Search for the cell housing the specified text and yield its (x, y) center coordinate. 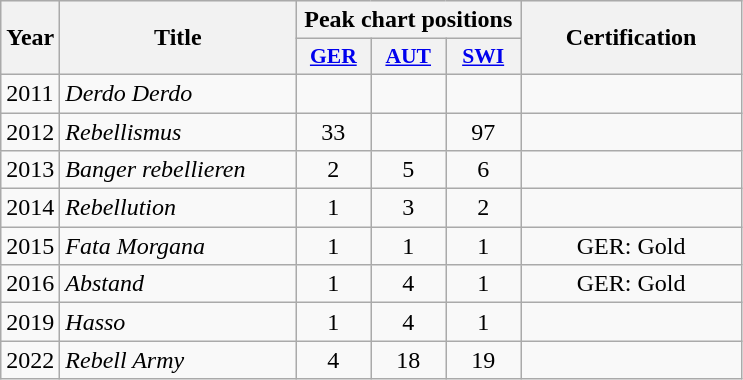
Title (178, 38)
Peak chart positions (408, 20)
3 (408, 208)
AUT (408, 57)
Rebellismus (178, 131)
Rebell Army (178, 360)
2019 (30, 322)
5 (408, 170)
Year (30, 38)
Banger rebellieren (178, 170)
Hasso (178, 322)
2012 (30, 131)
Rebellution (178, 208)
2015 (30, 246)
Certification (632, 38)
18 (408, 360)
2014 (30, 208)
97 (484, 131)
Fata Morgana (178, 246)
Abstand (178, 284)
2011 (30, 93)
2016 (30, 284)
19 (484, 360)
6 (484, 170)
SWI (484, 57)
GER (334, 57)
33 (334, 131)
2022 (30, 360)
Derdo Derdo (178, 93)
2013 (30, 170)
